Determine the [X, Y] coordinate at the center of the cell enclosing the given text.  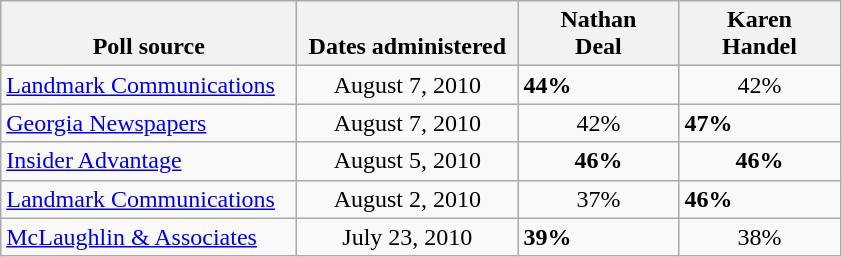
McLaughlin & Associates [149, 237]
KarenHandel [760, 34]
Poll source [149, 34]
Georgia Newspapers [149, 123]
Insider Advantage [149, 161]
44% [598, 85]
Dates administered [408, 34]
August 2, 2010 [408, 199]
39% [598, 237]
37% [598, 199]
NathanDeal [598, 34]
38% [760, 237]
July 23, 2010 [408, 237]
August 5, 2010 [408, 161]
47% [760, 123]
